Determine the (x, y) coordinate at the center of the cell enclosing the given text.  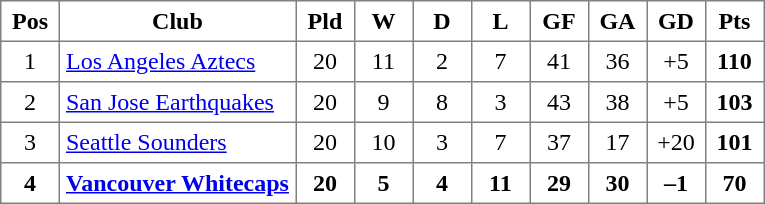
110 (734, 61)
36 (617, 61)
+20 (676, 142)
L (500, 21)
Pos (30, 21)
Vancouver Whitecaps (177, 183)
41 (559, 61)
D (442, 21)
101 (734, 142)
103 (734, 102)
Pld (325, 21)
30 (617, 183)
GD (676, 21)
10 (383, 142)
Pts (734, 21)
Seattle Sounders (177, 142)
San Jose Earthquakes (177, 102)
5 (383, 183)
Los Angeles Aztecs (177, 61)
GF (559, 21)
70 (734, 183)
9 (383, 102)
29 (559, 183)
38 (617, 102)
W (383, 21)
1 (30, 61)
8 (442, 102)
GA (617, 21)
–1 (676, 183)
17 (617, 142)
Club (177, 21)
37 (559, 142)
43 (559, 102)
